Identify which cell holds the provided text, then report its [x, y] central coordinate. 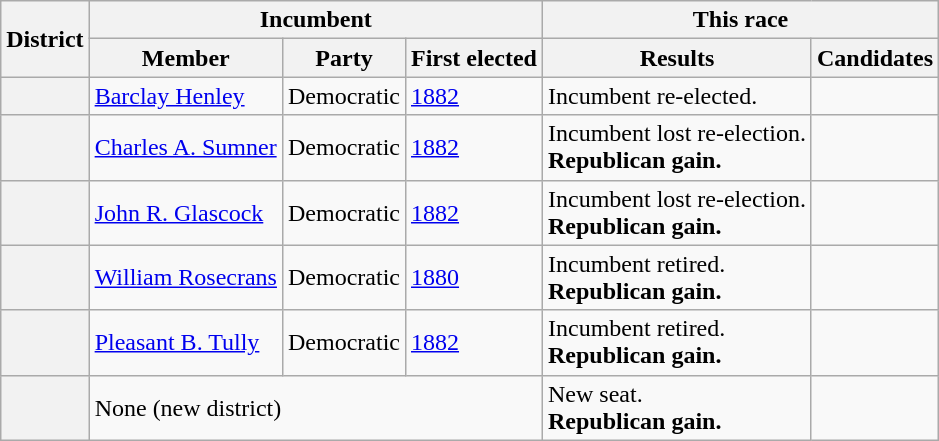
First elected [474, 58]
Candidates [874, 58]
None (new district) [316, 408]
1880 [474, 278]
Barclay Henley [186, 96]
William Rosecrans [186, 278]
John R. Glascock [186, 212]
Incumbent re-elected. [676, 96]
Charles A. Sumner [186, 148]
New seat.Republican gain. [676, 408]
This race [740, 20]
District [45, 39]
Incumbent [316, 20]
Pleasant B. Tully [186, 342]
Party [344, 58]
Results [676, 58]
Member [186, 58]
